Detect which cell encompasses the target text, then output its (x, y) center coordinate. 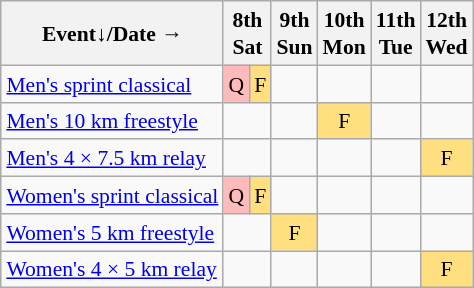
12thWed (447, 33)
8thSat (247, 33)
9thSun (294, 33)
Women's 5 km freestyle (112, 232)
Event↓/Date → (112, 33)
Men's 10 km freestyle (112, 120)
Men's 4 × 7.5 km relay (112, 158)
Women's sprint classical (112, 194)
11thTue (396, 33)
Men's sprint classical (112, 84)
Women's 4 × 5 km relay (112, 268)
10thMon (344, 33)
